Provide the [x, y] coordinate of the cell's center where the given text is located.  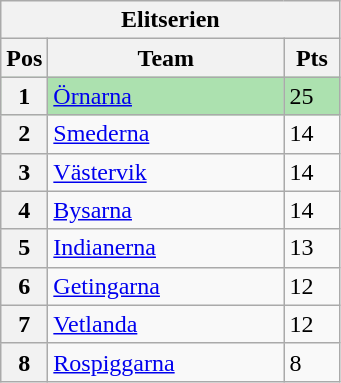
Indianerna [166, 248]
1 [24, 96]
Vetlanda [166, 324]
Pts [312, 58]
Bysarna [166, 210]
6 [24, 286]
13 [312, 248]
Västervik [166, 172]
3 [24, 172]
Getingarna [166, 286]
7 [24, 324]
Pos [24, 58]
Rospiggarna [166, 362]
5 [24, 248]
2 [24, 134]
Team [166, 58]
4 [24, 210]
Smederna [166, 134]
Örnarna [166, 96]
Elitserien [170, 20]
25 [312, 96]
